Find where the given text appears and provide that cell's center as (x, y) coordinate. 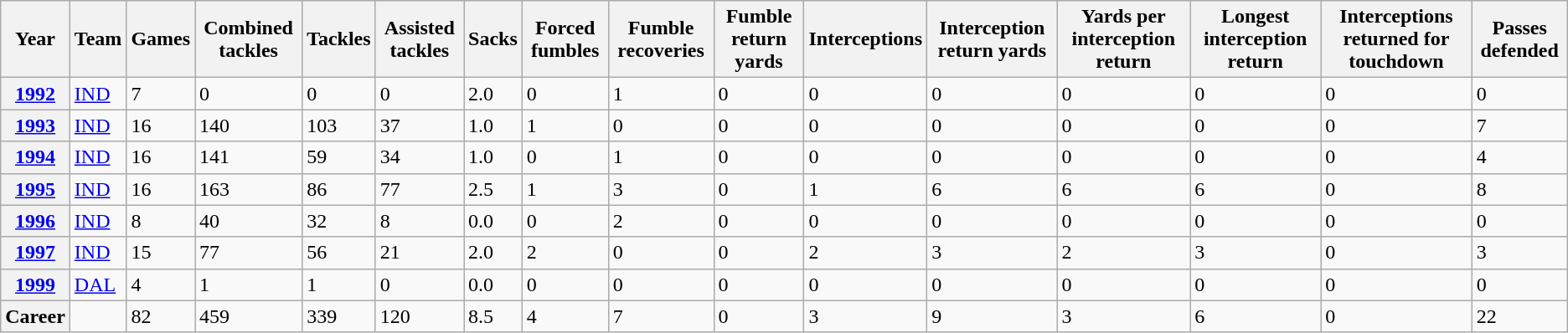
56 (339, 253)
Fumble recoveries (661, 39)
59 (339, 157)
1995 (35, 189)
140 (249, 126)
21 (419, 253)
DAL (98, 284)
163 (249, 189)
Combined tackles (249, 39)
Career (35, 316)
1994 (35, 157)
103 (339, 126)
Tackles (339, 39)
Team (98, 39)
Games (161, 39)
40 (249, 221)
1996 (35, 221)
37 (419, 126)
Yards per interception return (1124, 39)
1999 (35, 284)
Year (35, 39)
Longest interception return (1256, 39)
8.5 (493, 316)
Interceptions returned for touchdown (1396, 39)
Fumble return yards (759, 39)
Forced fumbles (565, 39)
22 (1519, 316)
1993 (35, 126)
Assisted tackles (419, 39)
459 (249, 316)
34 (419, 157)
Interception return yards (992, 39)
86 (339, 189)
141 (249, 157)
82 (161, 316)
1997 (35, 253)
9 (992, 316)
15 (161, 253)
Sacks (493, 39)
32 (339, 221)
2.5 (493, 189)
120 (419, 316)
Passes defended (1519, 39)
1992 (35, 94)
339 (339, 316)
Interceptions (866, 39)
